Extract the (x, y) coordinate from the center of the cell holding the provided text.  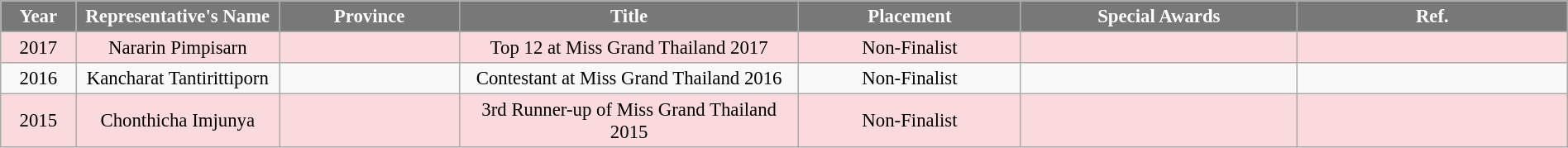
Top 12 at Miss Grand Thailand 2017 (629, 48)
Special Awards (1159, 17)
Year (38, 17)
Placement (910, 17)
2016 (38, 79)
Representative's Name (178, 17)
Kancharat Tantirittiporn (178, 79)
Ref. (1432, 17)
3rd Runner-up of Miss Grand Thailand 2015 (629, 121)
Chonthicha Imjunya (178, 121)
2015 (38, 121)
2017 (38, 48)
Nararin Pimpisarn (178, 48)
Title (629, 17)
Contestant at Miss Grand Thailand 2016 (629, 79)
Province (370, 17)
